Find where the given text appears and provide that cell's center as (x, y) coordinate. 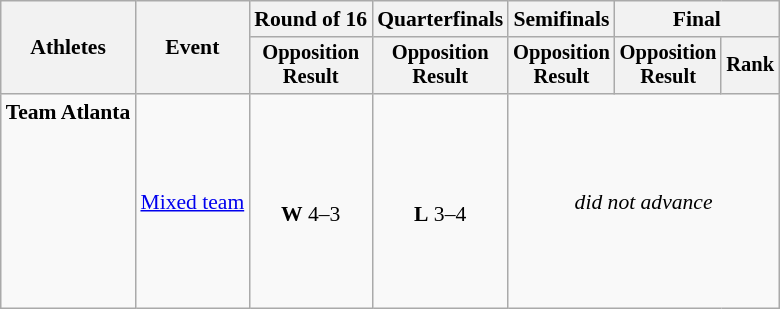
Team Atlanta (68, 201)
Round of 16 (310, 19)
did not advance (644, 201)
Quarterfinals (440, 19)
Rank (750, 66)
Event (192, 48)
Final (697, 19)
W 4–3 (310, 201)
Mixed team (192, 201)
L 3–4 (440, 201)
Athletes (68, 48)
Semifinals (562, 19)
